Identify which cell holds the provided text, then report its (X, Y) central coordinate. 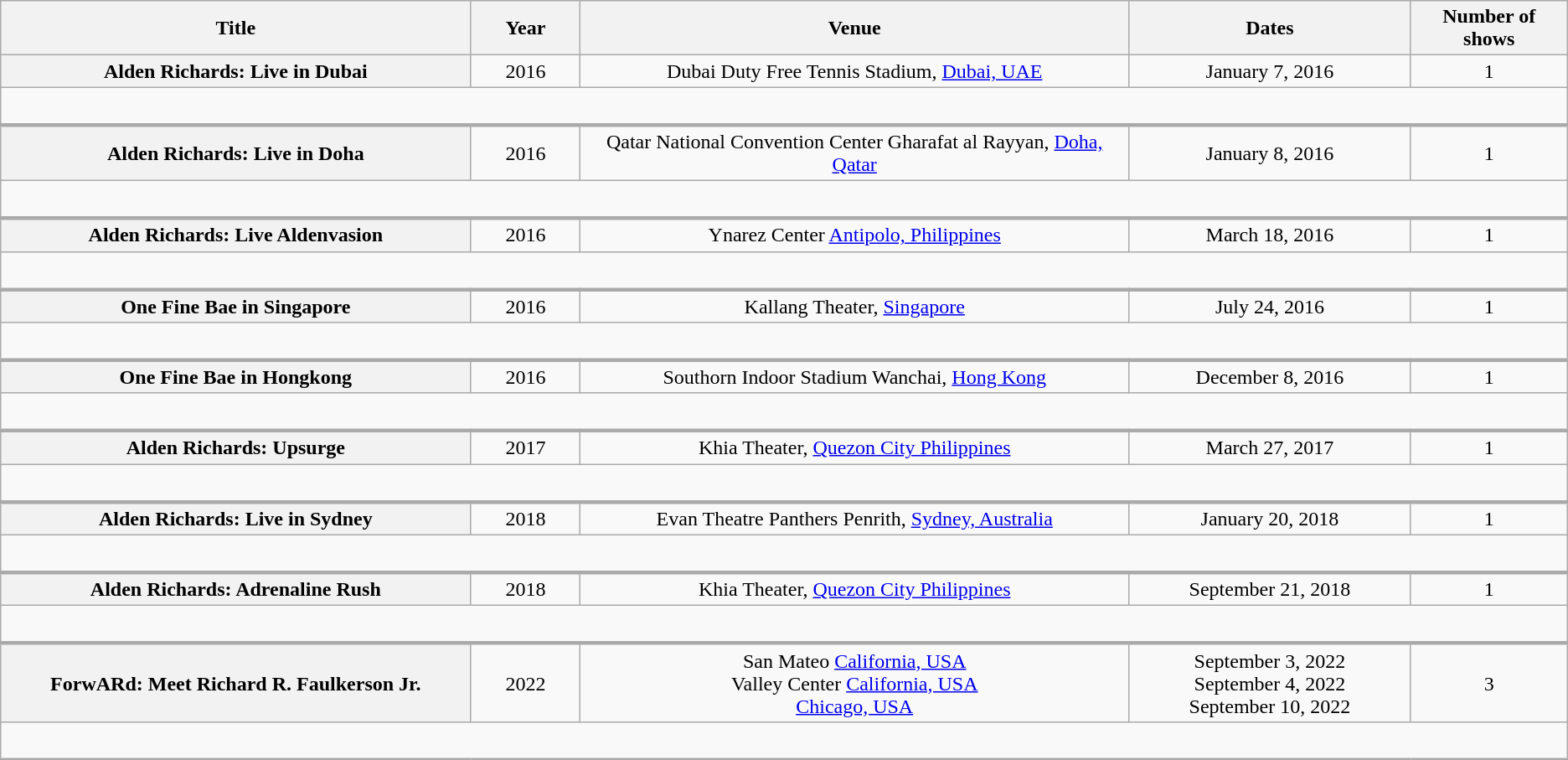
January 7, 2016 (1270, 71)
Alden Richards: Live Aldenvasion (236, 235)
Alden Richards: Live in Dubai (236, 71)
Year (526, 28)
Dates (1270, 28)
December 8, 2016 (1270, 377)
September 3, 2022September 4, 2022September 10, 2022 (1270, 683)
Ynarez Center Antipolo, Philippines (854, 235)
Alden Richards: Adrenaline Rush (236, 589)
One Fine Bae in Hongkong (236, 377)
ForwARd: Meet Richard R. Faulkerson Jr. (236, 683)
September 21, 2018 (1270, 589)
Alden Richards: Upsurge (236, 447)
Alden Richards: Live in Sydney (236, 519)
July 24, 2016 (1270, 306)
San Mateo California, USAValley Center California, USAChicago, USA (854, 683)
Number of shows (1489, 28)
Evan Theatre Panthers Penrith, Sydney, Australia (854, 519)
Southorn Indoor Stadium Wanchai, Hong Kong (854, 377)
Alden Richards: Live in Doha (236, 153)
3 (1489, 683)
Venue (854, 28)
March 27, 2017 (1270, 447)
January 8, 2016 (1270, 153)
Dubai Duty Free Tennis Stadium, Dubai, UAE (854, 71)
January 20, 2018 (1270, 519)
2022 (526, 683)
Kallang Theater, Singapore (854, 306)
Qatar National Convention Center Gharafat al Rayyan, Doha, Qatar (854, 153)
March 18, 2016 (1270, 235)
2017 (526, 447)
Title (236, 28)
One Fine Bae in Singapore (236, 306)
